For the text-containing cell, return its midpoint in (X, Y) coordinate format. 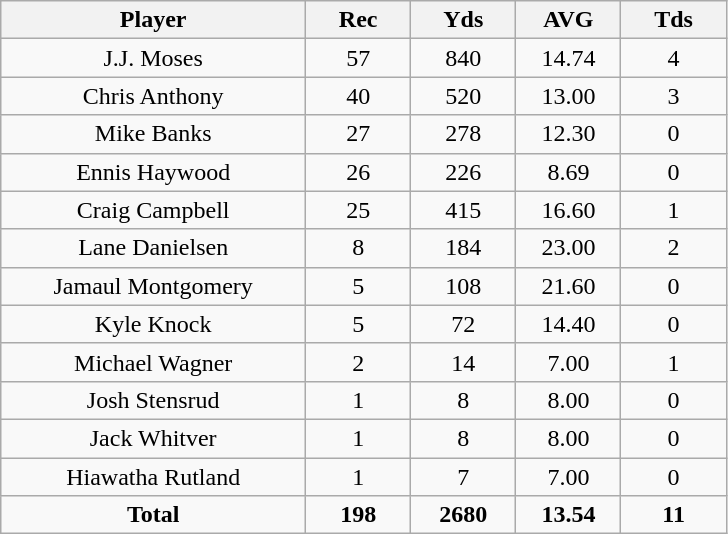
40 (358, 96)
7 (464, 477)
415 (464, 210)
840 (464, 58)
198 (358, 515)
520 (464, 96)
3 (674, 96)
11 (674, 515)
Rec (358, 20)
Jack Whitver (154, 438)
14 (464, 362)
13.00 (568, 96)
Craig Campbell (154, 210)
J.J. Moses (154, 58)
Tds (674, 20)
2680 (464, 515)
25 (358, 210)
12.30 (568, 134)
Hiawatha Rutland (154, 477)
21.60 (568, 286)
108 (464, 286)
4 (674, 58)
27 (358, 134)
Lane Danielsen (154, 248)
14.74 (568, 58)
Player (154, 20)
57 (358, 58)
226 (464, 172)
8.69 (568, 172)
Ennis Haywood (154, 172)
Josh Stensrud (154, 400)
AVG (568, 20)
16.60 (568, 210)
Total (154, 515)
Chris Anthony (154, 96)
Michael Wagner (154, 362)
Mike Banks (154, 134)
23.00 (568, 248)
Jamaul Montgomery (154, 286)
184 (464, 248)
26 (358, 172)
13.54 (568, 515)
278 (464, 134)
Kyle Knock (154, 324)
Yds (464, 20)
72 (464, 324)
14.40 (568, 324)
